Identify which cell holds the provided text, then report its (x, y) central coordinate. 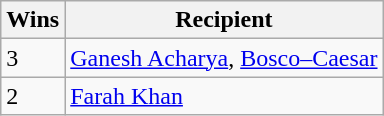
Recipient (224, 20)
Wins (33, 20)
Ganesh Acharya, Bosco–Caesar (224, 58)
2 (33, 96)
3 (33, 58)
Farah Khan (224, 96)
